Find where the given text appears and provide that cell's center as [X, Y] coordinate. 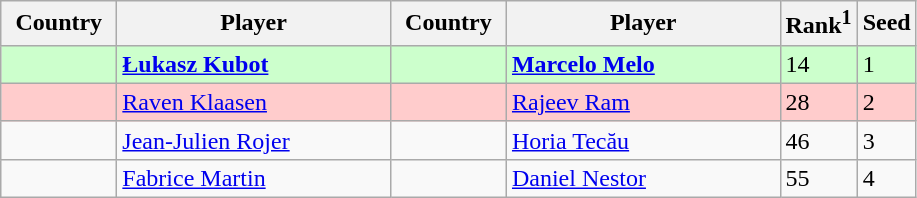
Fabrice Martin [254, 178]
1 [886, 64]
14 [818, 64]
Rank1 [818, 24]
3 [886, 140]
Daniel Nestor [643, 178]
28 [818, 102]
2 [886, 102]
Seed [886, 24]
46 [818, 140]
55 [818, 178]
Łukasz Kubot [254, 64]
Rajeev Ram [643, 102]
4 [886, 178]
Raven Klaasen [254, 102]
Marcelo Melo [643, 64]
Jean-Julien Rojer [254, 140]
Horia Tecău [643, 140]
